Identify which cell holds the provided text, then report its [X, Y] central coordinate. 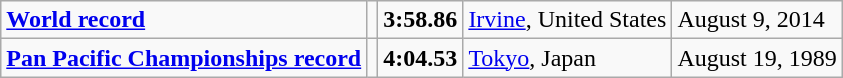
3:58.86 [420, 20]
World record [184, 20]
August 19, 1989 [757, 58]
Tokyo, Japan [568, 58]
Pan Pacific Championships record [184, 58]
Irvine, United States [568, 20]
August 9, 2014 [757, 20]
4:04.53 [420, 58]
